Search for the cell housing the specified text and yield its [X, Y] center coordinate. 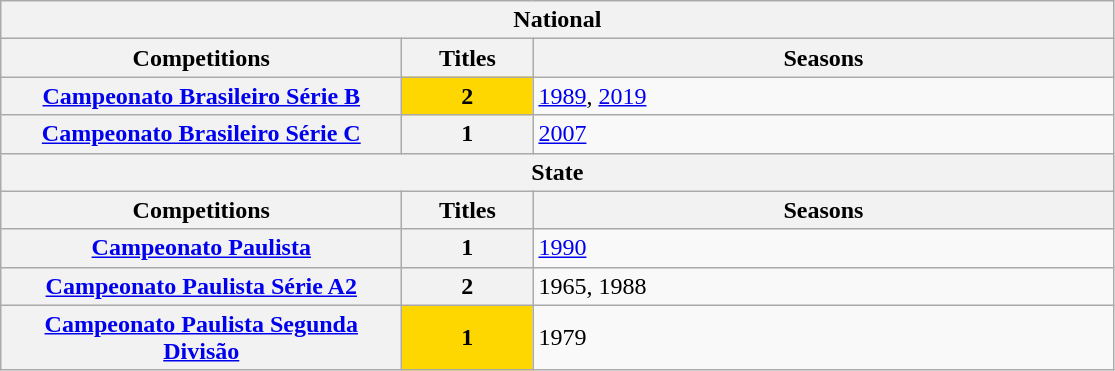
1965, 1988 [824, 286]
National [558, 20]
Campeonato Brasileiro Série B [202, 96]
1990 [824, 248]
Campeonato Brasileiro Série C [202, 134]
1979 [824, 338]
1989, 2019 [824, 96]
State [558, 172]
Campeonato Paulista Segunda Divisão [202, 338]
Campeonato Paulista [202, 248]
Campeonato Paulista Série A2 [202, 286]
2007 [824, 134]
